Provide the (x, y) coordinate of the cell's center where the given text is located.  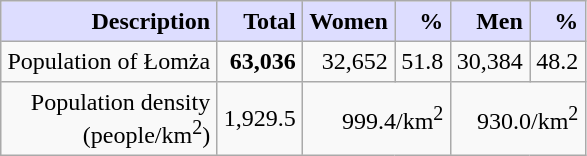
999.4/km2 (376, 119)
30,384 (490, 61)
48.2 (558, 61)
63,036 (260, 61)
1,929.5 (260, 119)
51.8 (423, 61)
Total (260, 21)
Population of Łomża (109, 61)
Population density (people/km2) (109, 119)
32,652 (348, 61)
Description (109, 21)
Women (348, 21)
Men (490, 21)
930.0/km2 (518, 119)
